Find where the given text appears and provide that cell's center as [x, y] coordinate. 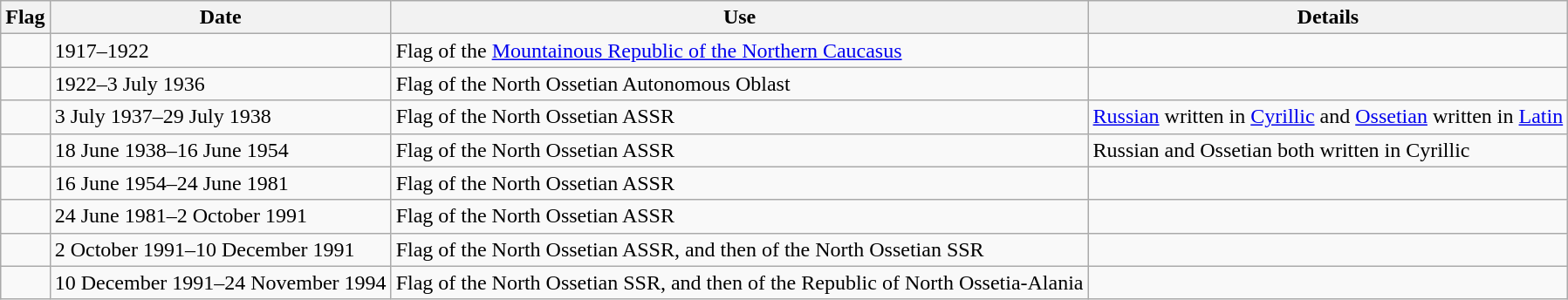
Flag of the North Ossetian ASSR, and then of the North Ossetian SSR [740, 249]
Flag of the North Ossetian Autonomous Oblast [740, 84]
Russian and Ossetian both written in Cyrillic [1328, 150]
Details [1328, 17]
18 June 1938–16 June 1954 [220, 150]
24 June 1981–2 October 1991 [220, 216]
Russian written in Cyrillic and Ossetian written in Latin [1328, 117]
Use [740, 17]
Flag of the North Ossetian SSR, and then of the Republic of North Ossetia-Alania [740, 283]
Flag [25, 17]
Flag of the Mountainous Republic of the Northern Caucasus [740, 51]
10 December 1991–24 November 1994 [220, 283]
1917–1922 [220, 51]
3 July 1937–29 July 1938 [220, 117]
1922–3 July 1936 [220, 84]
16 June 1954–24 June 1981 [220, 183]
2 October 1991–10 December 1991 [220, 249]
Date [220, 17]
